Search for the cell housing the specified text and yield its (X, Y) center coordinate. 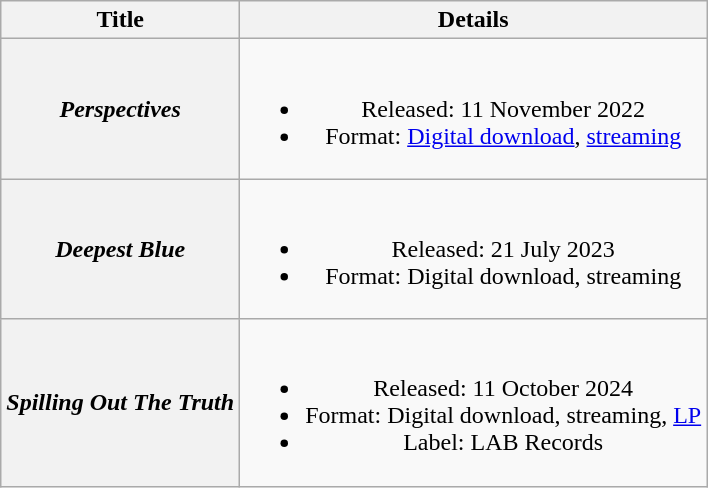
Released: 11 October 2024Format: Digital download, streaming, LPLabel: LAB Records (474, 402)
Details (474, 20)
Deepest Blue (120, 249)
Title (120, 20)
Spilling Out The Truth (120, 402)
Perspectives (120, 109)
Released: 21 July 2023Format: Digital download, streaming (474, 249)
Released: 11 November 2022Format: Digital download, streaming (474, 109)
